Output the [X, Y] coordinate of the center of the cell containing the given text.  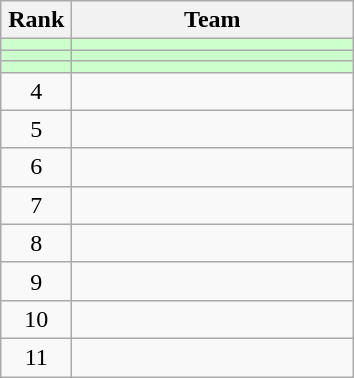
Rank [36, 20]
Team [212, 20]
10 [36, 319]
5 [36, 129]
9 [36, 281]
8 [36, 243]
6 [36, 167]
11 [36, 357]
7 [36, 205]
4 [36, 91]
